For the text-containing cell, return its midpoint in (x, y) coordinate format. 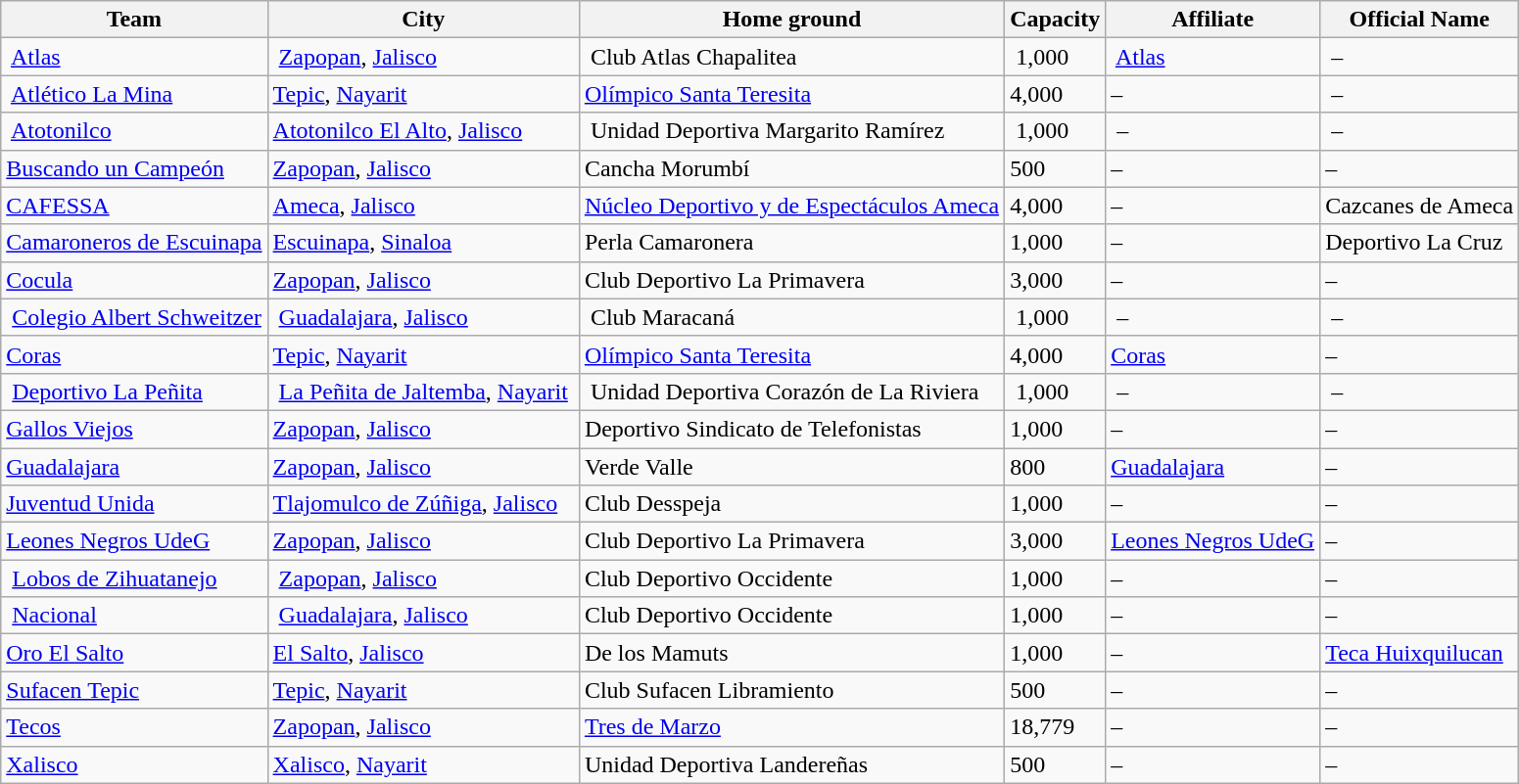
Unidad Deportiva Margarito Ramírez (791, 131)
Juventud Unida (134, 504)
Oro El Salto (134, 653)
Ameca, Jalisco (423, 206)
Deportivo La Cruz (1420, 243)
Perla Camaronera (791, 243)
Team (134, 20)
La Peñita de Jaltemba, Nayarit (423, 392)
Home ground (791, 20)
Club Sufacen Libramiento (791, 690)
Cocula (134, 280)
Sufacen Tepic (134, 690)
Unidad Deportiva Landereñas (791, 764)
Deportivo La Peñita (134, 392)
Tlajomulco de Zúñiga, Jalisco (423, 504)
Xalisco (134, 764)
Club Maracaná (791, 317)
Atotonilco (134, 131)
Nacional (134, 616)
Official Name (1420, 20)
Gallos Viejos (134, 429)
Xalisco, Nayarit (423, 764)
City (423, 20)
Cancha Morumbí (791, 168)
Camaroneros de Escuinapa (134, 243)
Club Desspeja (791, 504)
Verde Valle (791, 467)
Capacity (1056, 20)
Buscando un Campeón (134, 168)
El Salto, Jalisco (423, 653)
Núcleo Deportivo y de Espectáculos Ameca (791, 206)
Lobos de Zihuatanejo (134, 578)
18,779 (1056, 727)
Atotonilco El Alto, Jalisco (423, 131)
CAFESSA (134, 206)
Club Atlas Chapalitea (791, 57)
Tres de Marzo (791, 727)
Escuinapa, Sinaloa (423, 243)
800 (1056, 467)
Tecos (134, 727)
Colegio Albert Schweitzer (134, 317)
Deportivo Sindicato de Telefonistas (791, 429)
Cazcanes de Ameca (1420, 206)
De los Mamuts (791, 653)
Teca Huixquilucan (1420, 653)
Affiliate (1212, 20)
Atlético La Mina (134, 94)
Unidad Deportiva Corazón de La Riviera (791, 392)
